Return (x, y) of the center of cell containing provided text 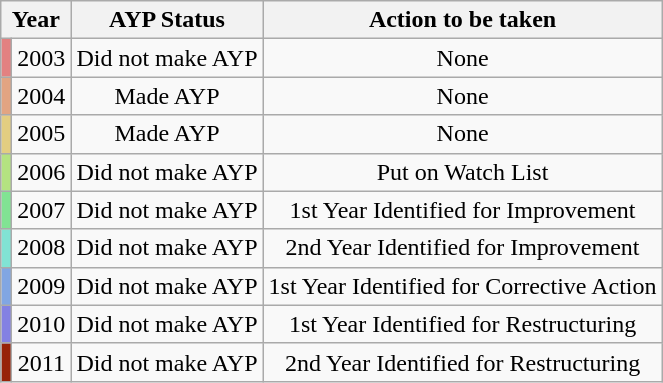
2008 (42, 248)
Put on Watch List (462, 172)
2nd Year Identified for Restructuring (462, 362)
2005 (42, 134)
AYP Status (167, 20)
Action to be taken (462, 20)
2006 (42, 172)
2007 (42, 210)
2011 (42, 362)
Year (36, 20)
2nd Year Identified for Improvement (462, 248)
2009 (42, 286)
1st Year Identified for Corrective Action (462, 286)
2003 (42, 58)
1st Year Identified for Improvement (462, 210)
2010 (42, 324)
1st Year Identified for Restructuring (462, 324)
2004 (42, 96)
